Identify which cell holds the provided text, then report its (X, Y) central coordinate. 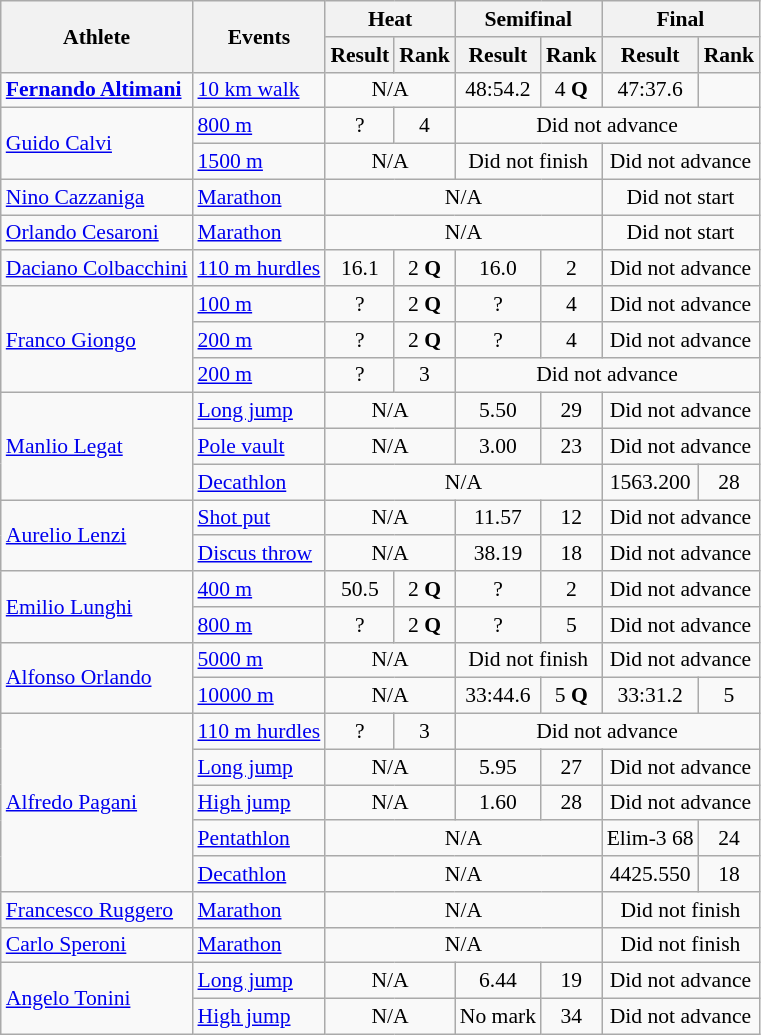
Pole vault (258, 447)
5.50 (498, 411)
1.60 (498, 803)
Angelo Tonini (97, 998)
33:31.2 (650, 696)
6.44 (498, 981)
Heat (390, 19)
Manlio Legat (97, 446)
Shot put (258, 518)
Carlo Speroni (97, 945)
5000 m (258, 660)
Alfonso Orlando (97, 678)
Emilio Lunghi (97, 606)
400 m (258, 589)
Francesco Ruggero (97, 910)
Guido Calvi (97, 144)
No mark (498, 1017)
38.19 (498, 554)
3.00 (498, 447)
Events (258, 36)
10000 m (258, 696)
Semifinal (528, 19)
47:37.6 (650, 90)
4 Q (572, 90)
Alfredo Pagani (97, 803)
34 (572, 1017)
Orlando Cesaroni (97, 233)
Final (681, 19)
27 (572, 767)
19 (572, 981)
10 km walk (258, 90)
16.0 (498, 269)
50.5 (360, 589)
23 (572, 447)
11.57 (498, 518)
48:54.2 (498, 90)
Elim-3 68 (650, 839)
1563.200 (650, 482)
1500 m (258, 162)
Franco Giongo (97, 340)
Aurelio Lenzi (97, 536)
Discus throw (258, 554)
16.1 (360, 269)
Fernando Altimani (97, 90)
33:44.6 (498, 696)
Athlete (97, 36)
24 (730, 839)
5.95 (498, 767)
12 (572, 518)
Nino Cazzaniga (97, 197)
Daciano Colbacchini (97, 269)
5 Q (572, 696)
29 (572, 411)
4425.550 (650, 874)
100 m (258, 304)
Pentathlon (258, 839)
